Provide the [x, y] coordinate of the cell's center where the given text is located.  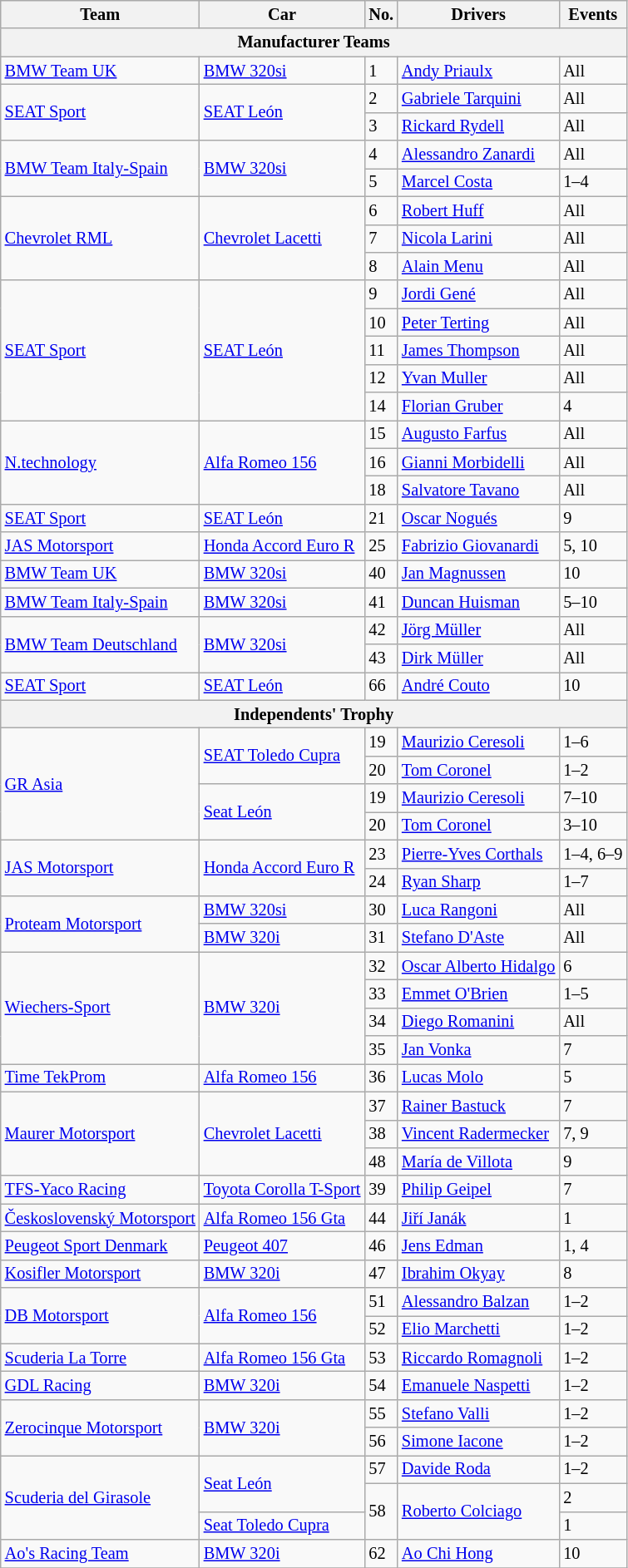
1–4, 6–9 [592, 854]
37 [381, 1106]
23 [381, 854]
DB Motorsport [100, 1315]
25 [381, 546]
Ao's Racing Team [100, 1553]
Ryan Sharp [478, 882]
Florian Gruber [478, 407]
11 [381, 350]
Scuderia del Girasole [100, 1497]
Luca Rangoni [478, 910]
Gabriele Tarquini [478, 98]
Pierre-Yves Corthals [478, 854]
Car [283, 14]
39 [381, 1190]
Nicola Larini [478, 239]
Jiří Janák [478, 1218]
Manufacturer Teams [314, 42]
Salvatore Tavano [478, 490]
GDL Racing [100, 1386]
30 [381, 910]
36 [381, 1077]
Peugeot 407 [283, 1245]
SEAT Toledo Cupra [283, 755]
42 [381, 630]
Philip Geipel [478, 1190]
Toyota Corolla T-Sport [283, 1190]
Dirk Müller [478, 658]
Team [100, 14]
Drivers [478, 14]
35 [381, 1050]
BMW Team Deutschland [100, 643]
No. [381, 14]
Jordi Gené [478, 294]
GR Asia [100, 783]
Rickard Rydell [478, 126]
Fabrizio Giovanardi [478, 546]
5–10 [592, 602]
Peter Terting [478, 323]
41 [381, 602]
3 [381, 126]
24 [381, 882]
1–6 [592, 742]
James Thompson [478, 350]
Kosifler Motorsport [100, 1274]
Davide Roda [478, 1469]
5, 10 [592, 546]
Jens Edman [478, 1245]
Alessandro Zanardi [478, 155]
43 [381, 658]
32 [381, 966]
Emmet O'Brien [478, 994]
Duncan Huisman [478, 602]
Jan Vonka [478, 1050]
Chevrolet RML [100, 238]
Československý Motorsport [100, 1218]
Roberto Colciago [478, 1511]
Yvan Muller [478, 378]
Independents' Trophy [314, 714]
18 [381, 490]
André Couto [478, 686]
Seat Toledo Cupra [283, 1526]
1–5 [592, 994]
58 [381, 1511]
14 [381, 407]
Jan Magnussen [478, 574]
7–10 [592, 798]
16 [381, 462]
40 [381, 574]
7, 9 [592, 1134]
3–10 [592, 826]
66 [381, 686]
Alessandro Balzan [478, 1302]
Marcel Costa [478, 182]
Diego Romanini [478, 1022]
1, 4 [592, 1245]
Ibrahim Okyay [478, 1274]
Scuderia La Torre [100, 1358]
53 [381, 1358]
38 [381, 1134]
55 [381, 1413]
Oscar Alberto Hidalgo [478, 966]
Events [592, 14]
Stefano D'Aste [478, 938]
María de Villota [478, 1161]
34 [381, 1022]
Augusto Farfus [478, 434]
57 [381, 1469]
21 [381, 518]
Maurer Motorsport [100, 1134]
54 [381, 1386]
Gianni Morbidelli [478, 462]
Wiechers-Sport [100, 1008]
Alain Menu [478, 266]
56 [381, 1442]
Ao Chi Hong [478, 1553]
46 [381, 1245]
12 [381, 378]
Jörg Müller [478, 630]
TFS-Yaco Racing [100, 1190]
1–4 [592, 182]
47 [381, 1274]
33 [381, 994]
48 [381, 1161]
N.technology [100, 462]
62 [381, 1553]
44 [381, 1218]
51 [381, 1302]
15 [381, 434]
31 [381, 938]
52 [381, 1329]
1–7 [592, 882]
Peugeot Sport Denmark [100, 1245]
Andy Priaulx [478, 71]
Time TekProm [100, 1077]
Simone Iacone [478, 1442]
Rainer Bastuck [478, 1106]
Lucas Molo [478, 1077]
Elio Marchetti [478, 1329]
Zerocinque Motorsport [100, 1427]
Oscar Nogués [478, 518]
Riccardo Romagnoli [478, 1358]
Emanuele Naspetti [478, 1386]
Robert Huff [478, 210]
Stefano Valli [478, 1413]
Proteam Motorsport [100, 923]
Vincent Radermecker [478, 1134]
